From the cell containing the given text, extract its center point as [x, y] coordinate. 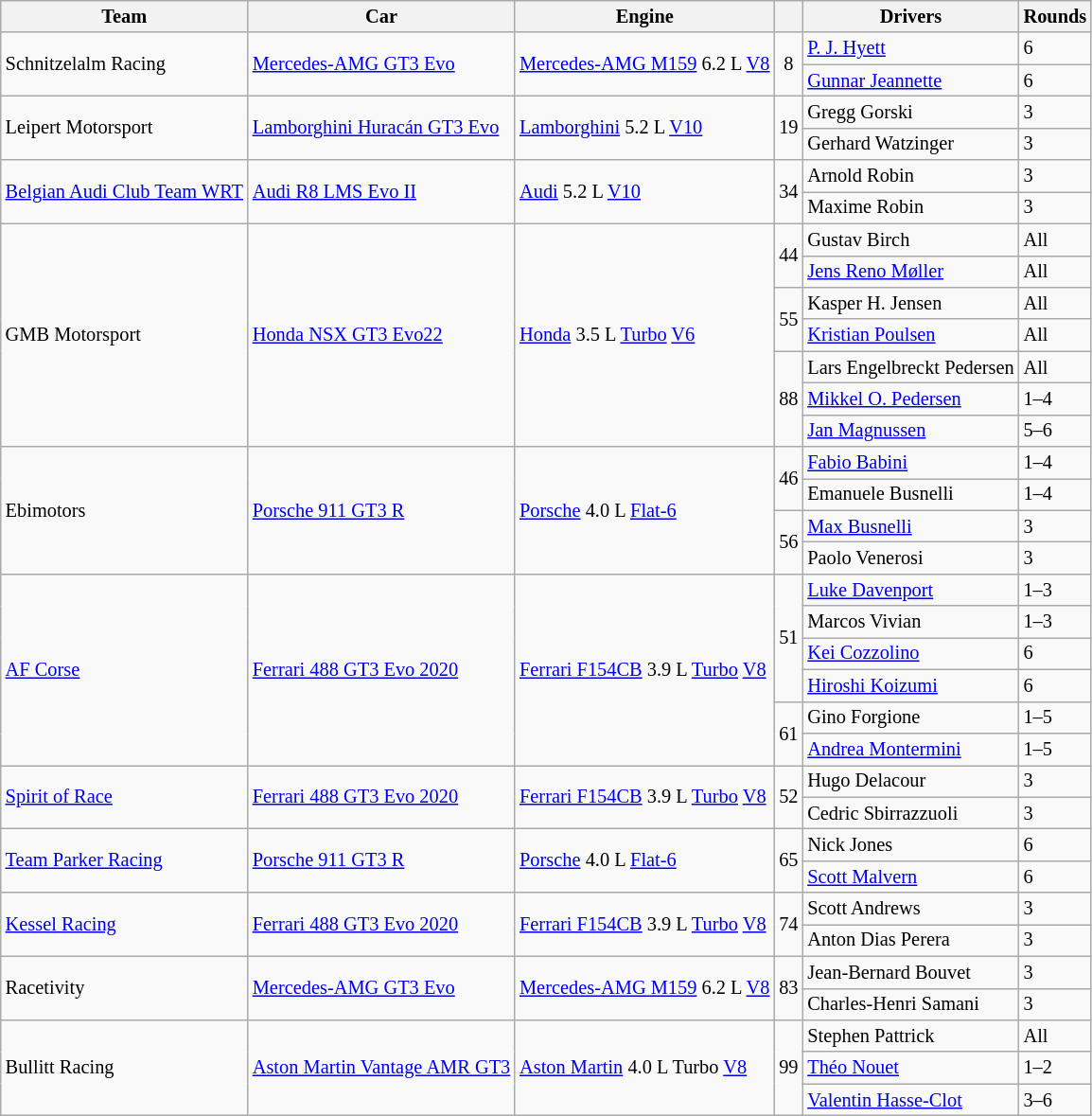
61 [788, 733]
Lamborghini Huracán GT3 Evo [381, 127]
Max Busnelli [910, 526]
74 [788, 924]
34 [788, 191]
8 [788, 64]
Scott Malvern [910, 877]
5–6 [1056, 431]
Team Parker Racing [125, 859]
Hugo Delacour [910, 781]
Théo Nouet [910, 1068]
46 [788, 479]
Fabio Babini [910, 463]
Lamborghini 5.2 L V10 [644, 127]
Marcos Vivian [910, 622]
Leipert Motorsport [125, 127]
Charles-Henri Samani [910, 1004]
Jan Magnussen [910, 431]
Racetivity [125, 988]
Honda 3.5 L Turbo V6 [644, 335]
Gino Forgione [910, 717]
Gregg Gorski [910, 112]
Gerhard Watzinger [910, 144]
Engine [644, 16]
Ebimotors [125, 511]
55 [788, 318]
Gustav Birch [910, 239]
65 [788, 859]
Car [381, 16]
AF Corse [125, 669]
Cedric Sbirrazzuoli [910, 813]
Aston Martin Vantage AMR GT3 [381, 1068]
Valentin Hasse-Clot [910, 1100]
Emanuele Busnelli [910, 494]
Audi R8 LMS Evo II [381, 191]
Bullitt Racing [125, 1068]
Kasper H. Jensen [910, 303]
P. J. Hyett [910, 48]
Kristian Poulsen [910, 335]
Drivers [910, 16]
GMB Motorsport [125, 335]
Aston Martin 4.0 L Turbo V8 [644, 1068]
Luke Davenport [910, 590]
Paolo Venerosi [910, 558]
19 [788, 127]
Team [125, 16]
Kessel Racing [125, 924]
Audi 5.2 L V10 [644, 191]
Honda NSX GT3 Evo22 [381, 335]
3–6 [1056, 1100]
Jens Reno Møller [910, 272]
44 [788, 256]
99 [788, 1068]
Jean-Bernard Bouvet [910, 972]
Andrea Montermini [910, 749]
Kei Cozzolino [910, 653]
51 [788, 638]
Spirit of Race [125, 797]
Schnitzelalm Racing [125, 64]
Maxime Robin [910, 207]
Rounds [1056, 16]
83 [788, 988]
Scott Andrews [910, 909]
Anton Dias Perera [910, 940]
Mikkel O. Pedersen [910, 399]
1–2 [1056, 1068]
Gunnar Jeannette [910, 80]
Belgian Audi Club Team WRT [125, 191]
Nick Jones [910, 844]
Stephen Pattrick [910, 1036]
Hiroshi Koizumi [910, 685]
56 [788, 541]
Arnold Robin [910, 176]
52 [788, 797]
88 [788, 399]
Lars Engelbreckt Pedersen [910, 367]
